Detect which cell encompasses the target text, then output its [X, Y] center coordinate. 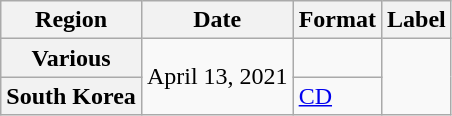
Date [217, 20]
Various [72, 58]
Region [72, 20]
Label [416, 20]
CD [337, 96]
April 13, 2021 [217, 77]
South Korea [72, 96]
Format [337, 20]
